Search for the cell housing the specified text and yield its [X, Y] center coordinate. 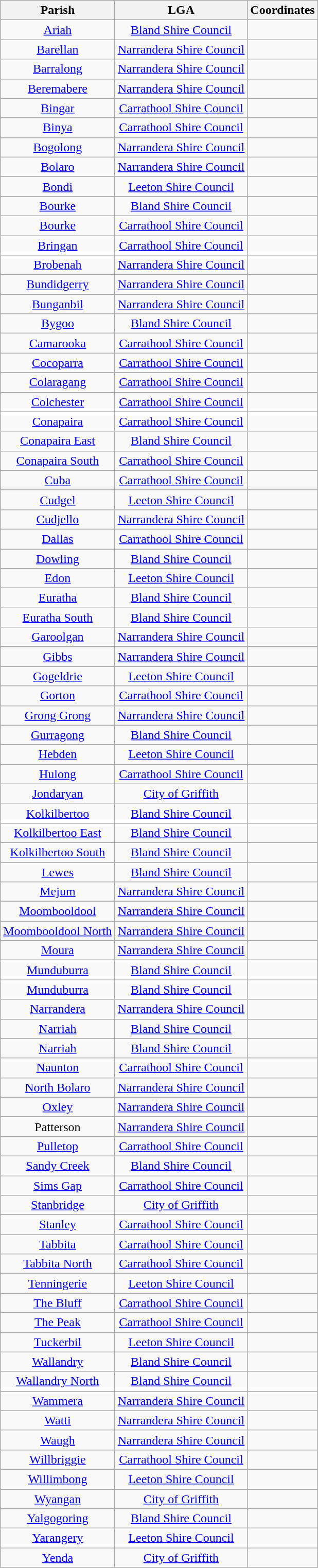
Stanley [58, 1225]
Kolkilbertoo South [58, 852]
Hulong [58, 774]
Coordinates [282, 10]
Moombooldool [58, 911]
Yenda [58, 1558]
Bunganbil [58, 304]
Bygoo [58, 324]
Pulletop [58, 1146]
Bringan [58, 245]
Hebden [58, 754]
Willimbong [58, 1479]
Euratha South [58, 618]
Tabbita North [58, 1264]
Waugh [58, 1440]
Narrandera [58, 1009]
Gurragong [58, 735]
Kolkilbertoo East [58, 833]
Wammera [58, 1401]
Moombooldool North [58, 931]
Barralong [58, 69]
Sims Gap [58, 1185]
Conapaira South [58, 461]
Colaragang [58, 382]
Wallandry North [58, 1381]
Tabbita [58, 1244]
Colchester [58, 402]
Wyangan [58, 1499]
Tuckerbil [58, 1342]
Bolaro [58, 167]
Conapaira East [58, 441]
Cuba [58, 480]
Watti [58, 1420]
Gogeldrie [58, 676]
North Bolaro [58, 1087]
Bundidgerry [58, 285]
Dallas [58, 539]
Jondaryan [58, 794]
Cocoparra [58, 363]
Beremabere [58, 89]
Yalgogoring [58, 1519]
Wallandry [58, 1362]
Dowling [58, 558]
Conapaira [58, 421]
Binya [58, 128]
Oxley [58, 1107]
Tenningerie [58, 1283]
LGA [181, 10]
Bingar [58, 108]
Ariah [58, 30]
Garoolgan [58, 637]
The Bluff [58, 1303]
Euratha [58, 598]
Bondi [58, 186]
Lewes [58, 872]
Brobenah [58, 265]
Gibbs [58, 657]
Stanbridge [58, 1205]
Camarooka [58, 343]
Edon [58, 578]
Yarangery [58, 1538]
Grong Grong [58, 715]
Mejum [58, 892]
Parish [58, 10]
Gorton [58, 696]
Barellan [58, 49]
Naunton [58, 1068]
Bogolong [58, 147]
Willbriggie [58, 1459]
Cudjello [58, 519]
Moura [58, 950]
Kolkilbertoo [58, 813]
Sandy Creek [58, 1166]
The Peak [58, 1323]
Patterson [58, 1126]
Cudgel [58, 500]
